Pinpoint the cell where the given text exists, returning its (x, y) midpoint coordinate. 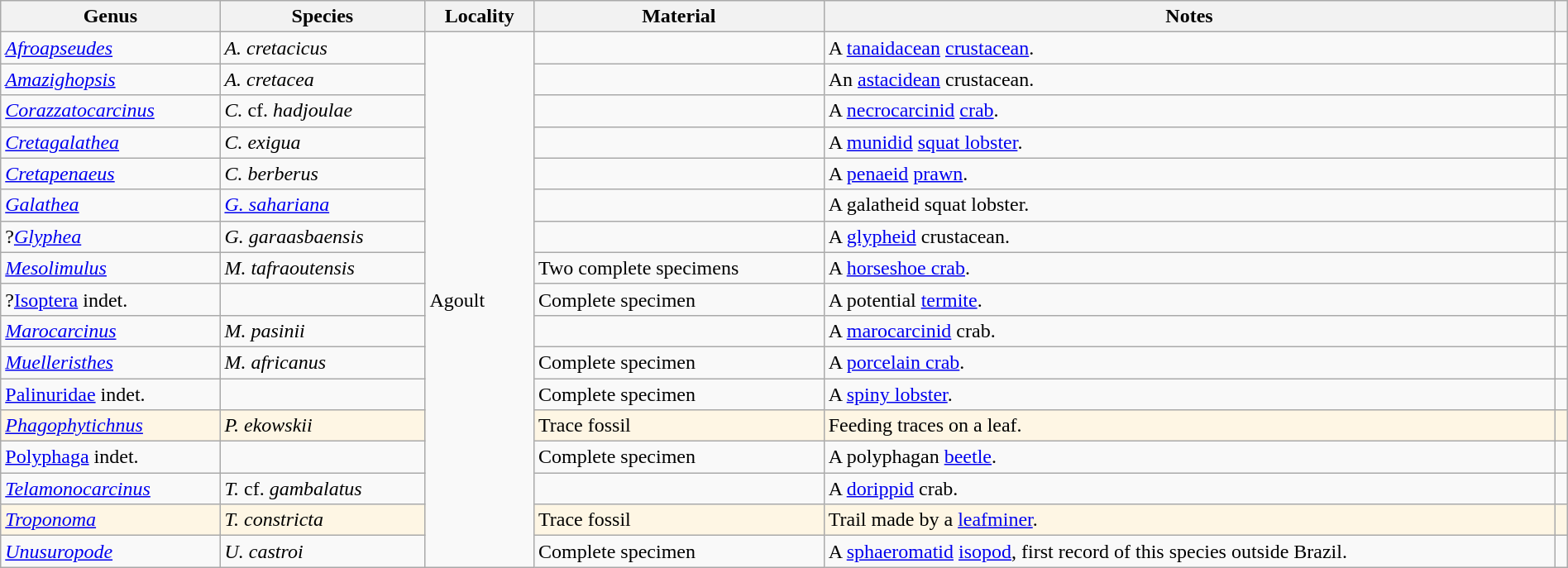
C. berberus (323, 174)
A porcelain crab. (1189, 362)
Afroapseudes (111, 48)
A horseshoe crab. (1189, 268)
A tanaidacean crustacean. (1189, 48)
A dorippid crab. (1189, 489)
G. sahariana (323, 205)
T. constricta (323, 520)
A polyphagan beetle. (1189, 457)
A marocarcinid crab. (1189, 331)
Cretapenaeus (111, 174)
M. africanus (323, 362)
Two complete specimens (678, 268)
A glypheid crustacean. (1189, 236)
?Glyphea (111, 236)
Corazzatocarcinus (111, 111)
C. cf. hadjoulae (323, 111)
G. garaasbaensis (323, 236)
A. cretacicus (323, 48)
T. cf. gambalatus (323, 489)
An astacidean crustacean. (1189, 79)
Material (678, 17)
Phagophytichnus (111, 426)
Muelleristhes (111, 362)
Palinuridae indet. (111, 394)
A necrocarcinid crab. (1189, 111)
?Isoptera indet. (111, 299)
A spiny lobster. (1189, 394)
A penaeid prawn. (1189, 174)
C. exigua (323, 142)
A. cretacea (323, 79)
A potential termite. (1189, 299)
M. tafraoutensis (323, 268)
Trail made by a leafminer. (1189, 520)
Locality (480, 17)
Feeding traces on a leaf. (1189, 426)
A sphaeromatid isopod, first record of this species outside Brazil. (1189, 551)
A galatheid squat lobster. (1189, 205)
Unusuropode (111, 551)
Cretagalathea (111, 142)
Notes (1189, 17)
M. pasinii (323, 331)
Species (323, 17)
Polyphaga indet. (111, 457)
Galathea (111, 205)
U. castroi (323, 551)
Amazighopsis (111, 79)
Marocarcinus (111, 331)
Mesolimulus (111, 268)
Troponoma (111, 520)
Agoult (480, 299)
Genus (111, 17)
A munidid squat lobster. (1189, 142)
Telamonocarcinus (111, 489)
P. ekowskii (323, 426)
